Identify which cell holds the provided text, then report its (x, y) central coordinate. 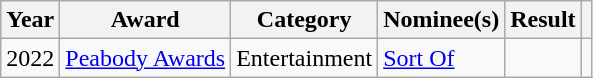
Nominee(s) (442, 20)
Year (30, 20)
2022 (30, 58)
Entertainment (304, 58)
Award (146, 20)
Result (543, 20)
Peabody Awards (146, 58)
Sort Of (442, 58)
Category (304, 20)
